Extract the [X, Y] coordinate from the center of the cell holding the provided text.  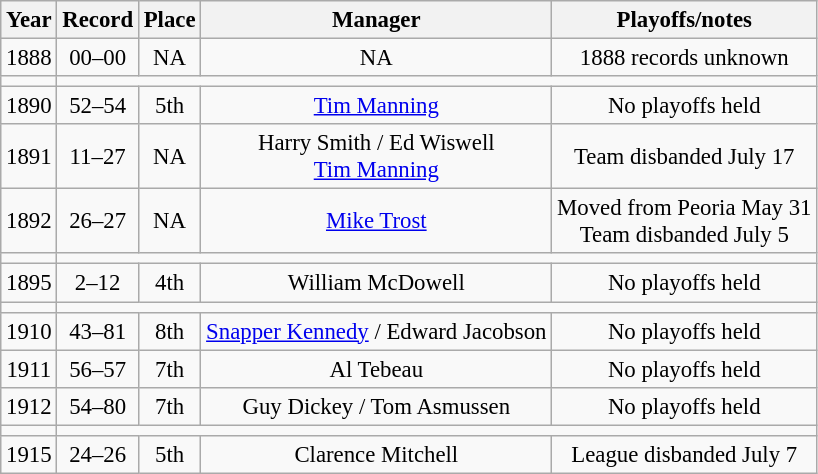
1888 records unknown [684, 58]
52–54 [98, 106]
54–80 [98, 406]
Moved from Peoria May 31 Team disbanded July 5 [684, 222]
William McDowell [376, 283]
Record [98, 20]
Tim Manning [376, 106]
4th [169, 283]
Manager [376, 20]
League disbanded July 7 [684, 455]
Snapper Kennedy / Edward Jacobson [376, 331]
2–12 [98, 283]
1915 [29, 455]
56–57 [98, 369]
24–26 [98, 455]
00–00 [98, 58]
1910 [29, 331]
Playoffs/notes [684, 20]
Year [29, 20]
Team disbanded July 17 [684, 156]
1895 [29, 283]
1890 [29, 106]
Mike Trost [376, 222]
1891 [29, 156]
1911 [29, 369]
Place [169, 20]
1892 [29, 222]
Al Tebeau [376, 369]
Guy Dickey / Tom Asmussen [376, 406]
8th [169, 331]
26–27 [98, 222]
11–27 [98, 156]
1912 [29, 406]
1888 [29, 58]
Harry Smith / Ed Wiswell Tim Manning [376, 156]
43–81 [98, 331]
Clarence Mitchell [376, 455]
